Identify which cell holds the provided text, then report its (X, Y) central coordinate. 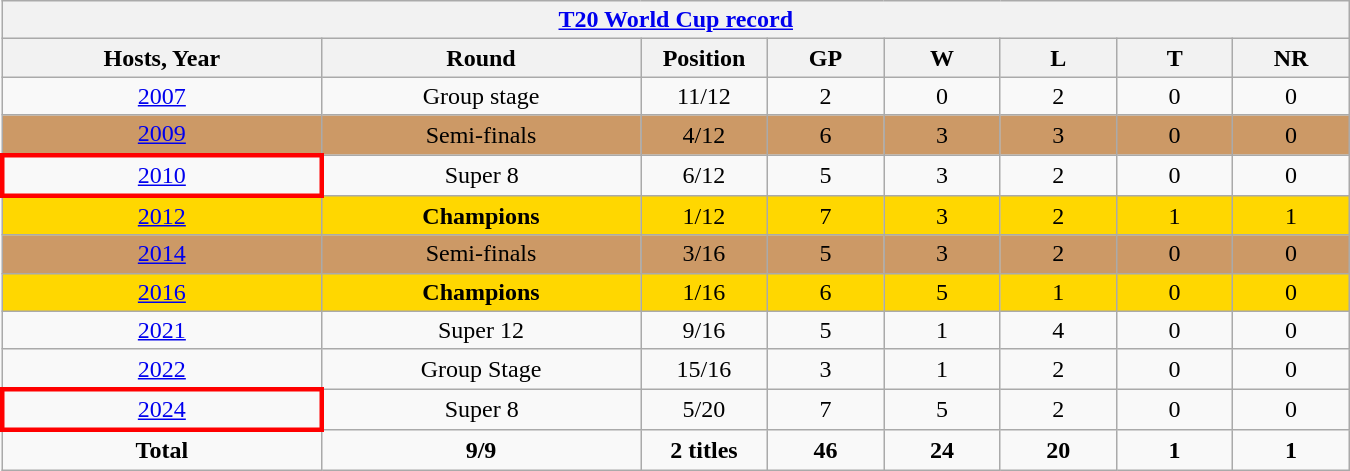
2009 (162, 135)
W (942, 58)
Position (704, 58)
9/16 (704, 330)
Group stage (480, 96)
6/12 (704, 174)
3/16 (704, 254)
2010 (162, 174)
2024 (162, 410)
20 (1058, 450)
2007 (162, 96)
L (1058, 58)
Total (162, 450)
11/12 (704, 96)
9/9 (480, 450)
2 titles (704, 450)
2014 (162, 254)
1/12 (704, 216)
24 (942, 450)
2022 (162, 369)
Super 12 (480, 330)
15/16 (704, 369)
2012 (162, 216)
Hosts, Year (162, 58)
46 (825, 450)
T20 World Cup record (676, 20)
Round (480, 58)
4/12 (704, 135)
1/16 (704, 292)
4 (1058, 330)
T (1174, 58)
GP (825, 58)
5/20 (704, 410)
Group Stage (480, 369)
NR (1291, 58)
2021 (162, 330)
2016 (162, 292)
